Search for the cell housing the specified text and yield its [x, y] center coordinate. 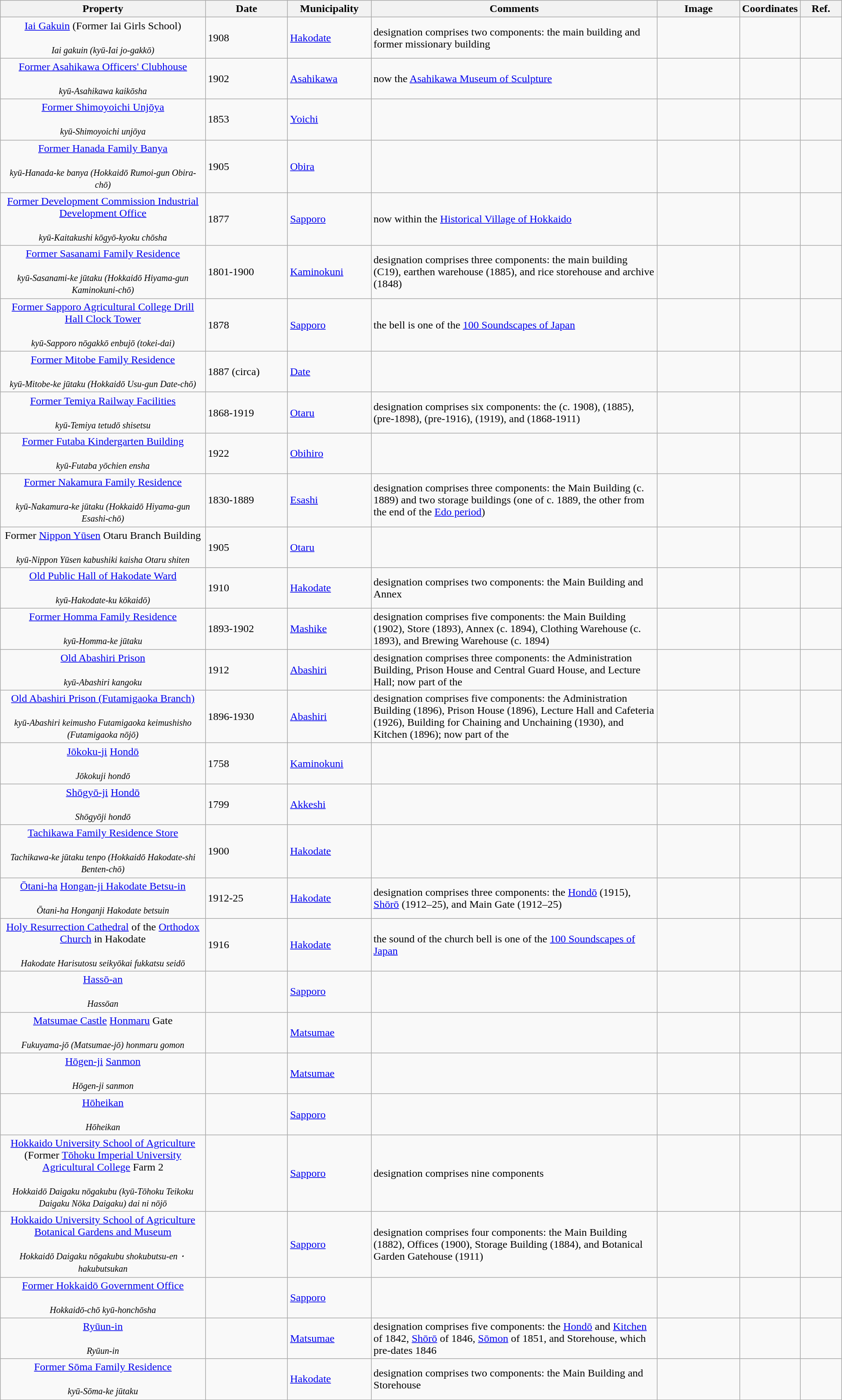
Former Sapporo Agricultural College Drill Hall Clock Towerkyū-Sapporo nōgakkō enbujō (tokei-dai) [103, 325]
Former Nippon Yūsen Otaru Branch Buildingkyū-Nippon Yūsen kabushiki kaisha Otaru shiten [103, 547]
Esashi [330, 500]
1758 [246, 763]
Former Sōma Family Residencekyū-Sōma-ke jūtaku [103, 1379]
designation comprises two components: the main building and former missionary building [514, 38]
1801-1900 [246, 272]
1853 [246, 119]
designation comprises three components: the main building (C19), earthen warehouse (1885), and rice storehouse and archive (1848) [514, 272]
designation comprises four components: the Main Building (1882), Offices (1900), Storage Building (1884), and Botanical Garden Gatehouse (1911) [514, 1244]
Former Asahikawa Officers' Clubhousekyū-Asahikawa kaikōsha [103, 79]
Ryūun-inRyūun-in [103, 1338]
1830-1889 [246, 500]
Municipality [330, 9]
1916 [246, 945]
Obihiro [330, 453]
1878 [246, 325]
Iai Gakuin (Former Iai Girls School)Iai gakuin (kyū-Iai jo-gakkō) [103, 38]
Property [103, 9]
Yoichi [330, 119]
now within the Historical Village of Hokkaido [514, 219]
Akkeshi [330, 804]
Old Public Hall of Hakodate Wardkyū-Hakodate-ku kōkaidō) [103, 588]
designation comprises two components: the Main Building and Storehouse [514, 1379]
the sound of the church bell is one of the 100 Soundscapes of Japan [514, 945]
Former Homma Family Residencekyū-Homma-ke jūtaku [103, 629]
1896-1930 [246, 716]
1877 [246, 219]
designation comprises three components: the Administration Building, Prison House and Central Guard House, and Lecture Hall; now part of the [514, 670]
designation comprises two components: the Main Building and Annex [514, 588]
Asahikawa [330, 79]
designation comprises five components: the Hondō and Kitchen of 1842, Shōrō of 1846, Sōmon of 1851, and Storehouse, which pre-dates 1846 [514, 1338]
1922 [246, 453]
1893-1902 [246, 629]
Former Temiya Railway Facilitieskyū-Temiya tetudō shisetsu [103, 412]
the bell is one of the 100 Soundscapes of Japan [514, 325]
Hōgen-ji SanmonHōgen-ji sanmon [103, 1073]
Former Sasanami Family Residencekyū-Sasanami-ke jūtaku (Hokkaidō Hiyama-gun Kaminokuni-chō) [103, 272]
1902 [246, 79]
designation comprises six components: the (c. 1908), (1885), (pre-1898), (pre-1916), (1919), and (1868-1911) [514, 412]
Ref. [821, 9]
Coordinates [770, 9]
Former Hokkaidō Government OfficeHokkaidō-chō kyū-honchōsha [103, 1297]
now the Asahikawa Museum of Sculpture [514, 79]
1910 [246, 588]
Old Abashiri Prisonkyū-Abashiri kangoku [103, 670]
Comments [514, 9]
Former Development Commission Industrial Development Officekyū-Kaitakushi kōgyō-kyoku chōsha [103, 219]
1900 [246, 851]
Matsumae Castle Honmaru GateFukuyama-jō (Matsumae-jō) honmaru gomon [103, 1032]
Old Abashiri Prison (Futamigaoka Branch)kyū-Abashiri keimusho Futamigaoka keimushisho (Futamigaoka nōjō) [103, 716]
Image [698, 9]
Former Futaba Kindergarten Buildingkyū-Futaba yōchien ensha [103, 453]
Hokkaido University School of Agriculture Botanical Gardens and MuseumHokkaidō Daigaku nōgakubu shokubutsu-en・hakubutsukan [103, 1244]
Tachikawa Family Residence StoreTachikawa-ke jūtaku tenpo (Hokkaidō Hakodate-shi Benten-chō) [103, 851]
1887 (circa) [246, 372]
Hassō-anHassōan [103, 992]
Jōkoku-ji HondōJōkokuji hondō [103, 763]
Shōgyō-ji HondōShōgyōji hondō [103, 804]
Obira [330, 166]
Ōtani-ha Hongan-ji Hakodate Betsu-inŌtani-ha Honganji Hakodate betsuin [103, 898]
Former Shimoyoichi Unjōyakyū-Shimoyoichi unjōya [103, 119]
designation comprises three components: the Hondō (1915), Shōrō (1912–25), and Main Gate (1912–25) [514, 898]
designation comprises nine components [514, 1173]
1799 [246, 804]
Former Hanada Family Banyakyū-Hanada-ke banya (Hokkaidō Rumoi-gun Obira-chō) [103, 166]
1912-25 [246, 898]
Former Nakamura Family Residencekyū-Nakamura-ke jūtaku (Hokkaidō Hiyama-gun Esashi-chō) [103, 500]
Holy Resurrection Cathedral of the Orthodox Church in HakodateHakodate Harisutosu seikyōkai fukkatsu seidō [103, 945]
Mashike [330, 629]
1908 [246, 38]
1868-1919 [246, 412]
1912 [246, 670]
Former Mitobe Family Residencekyū-Mitobe-ke jūtaku (Hokkaidō Usu-gun Date-chō) [103, 372]
HōheikanHōheikan [103, 1114]
